Scan for the cell matching the given text and deliver its [X, Y] coordinate at center. 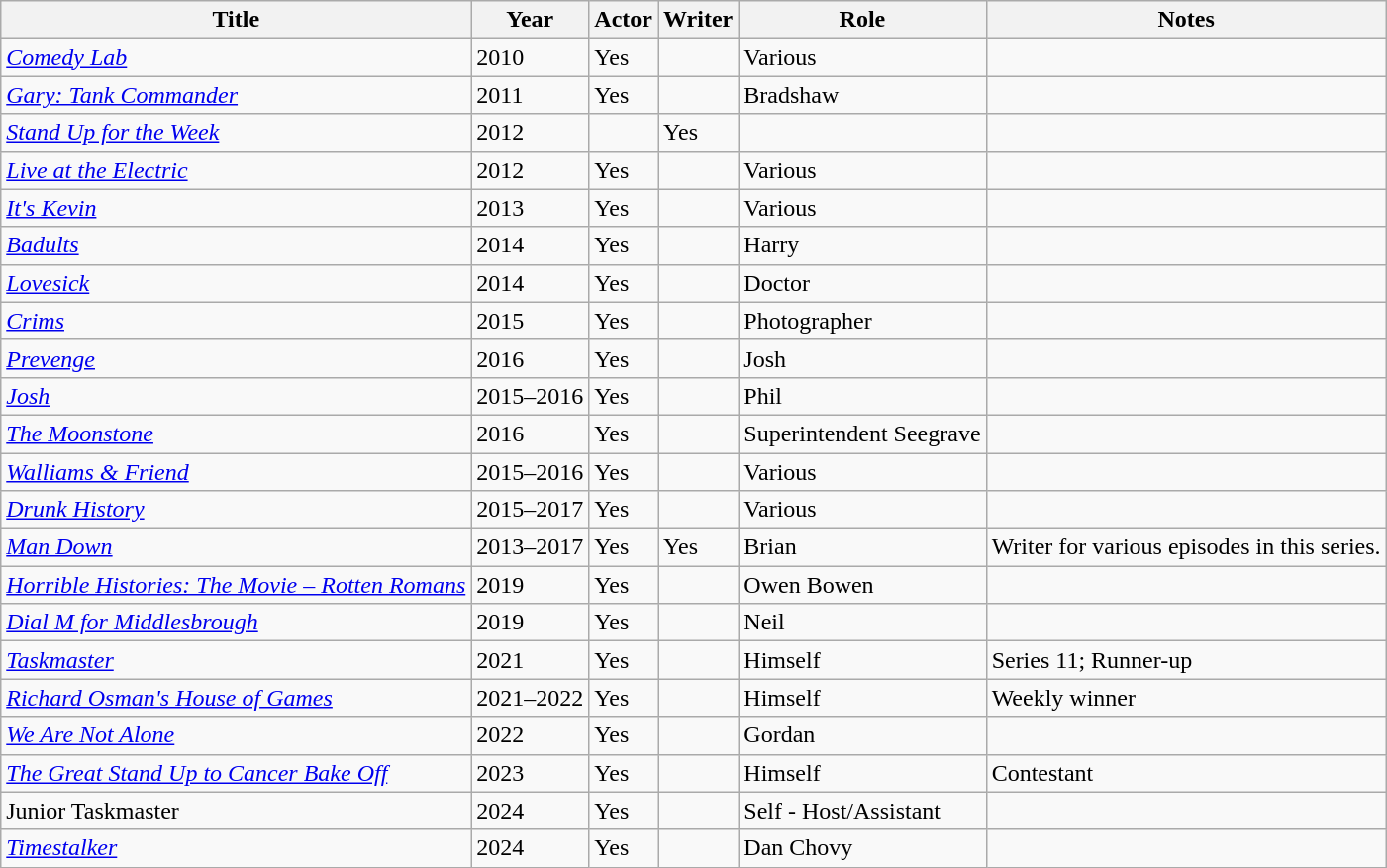
Stand Up for the Week [236, 133]
Live at the Electric [236, 170]
Harry [862, 245]
The Moonstone [236, 434]
Timestalker [236, 848]
We Are Not Alone [236, 735]
Superintendent Seegrave [862, 434]
Phil [862, 396]
2023 [531, 773]
Gary: Tank Commander [236, 95]
Title [236, 20]
Taskmaster [236, 660]
Owen Bowen [862, 585]
Series 11; Runner-up [1186, 660]
Dan Chovy [862, 848]
2015 [531, 321]
The Great Stand Up to Cancer Bake Off [236, 773]
2011 [531, 95]
2021 [531, 660]
Prevenge [236, 358]
2013–2017 [531, 547]
Crims [236, 321]
Photographer [862, 321]
Year [531, 20]
Man Down [236, 547]
Gordan [862, 735]
Weekly winner [1186, 698]
Writer [699, 20]
Junior Taskmaster [236, 811]
Bradshaw [862, 95]
Horrible Histories: The Movie – Rotten Romans [236, 585]
Richard Osman's House of Games [236, 698]
Doctor [862, 283]
Comedy Lab [236, 57]
2021–2022 [531, 698]
Walliams & Friend [236, 472]
Brian [862, 547]
Writer for various episodes in this series. [1186, 547]
2015–2017 [531, 510]
2013 [531, 208]
It's Kevin [236, 208]
Drunk History [236, 510]
Badults [236, 245]
2022 [531, 735]
2010 [531, 57]
Role [862, 20]
Contestant [1186, 773]
Self - Host/Assistant [862, 811]
Neil [862, 623]
Lovesick [236, 283]
Actor [624, 20]
Notes [1186, 20]
Dial M for Middlesbrough [236, 623]
